Pinpoint the cell where the given text exists, returning its [x, y] midpoint coordinate. 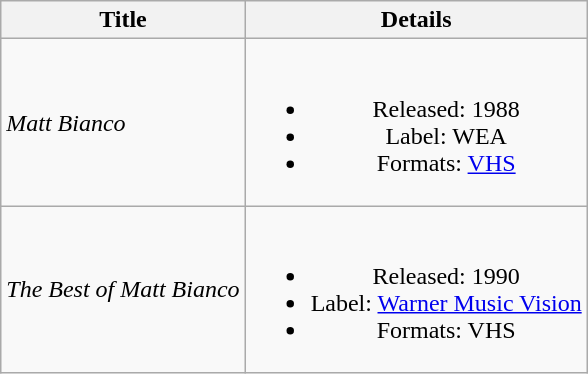
Released: 1988Label: WEAFormats: VHS [416, 122]
The Best of Matt Bianco [123, 290]
Details [416, 20]
Matt Bianco [123, 122]
Released: 1990Label: Warner Music VisionFormats: VHS [416, 290]
Title [123, 20]
